Capture the cell that displays the provided text and extract its [x, y] central coordinate. 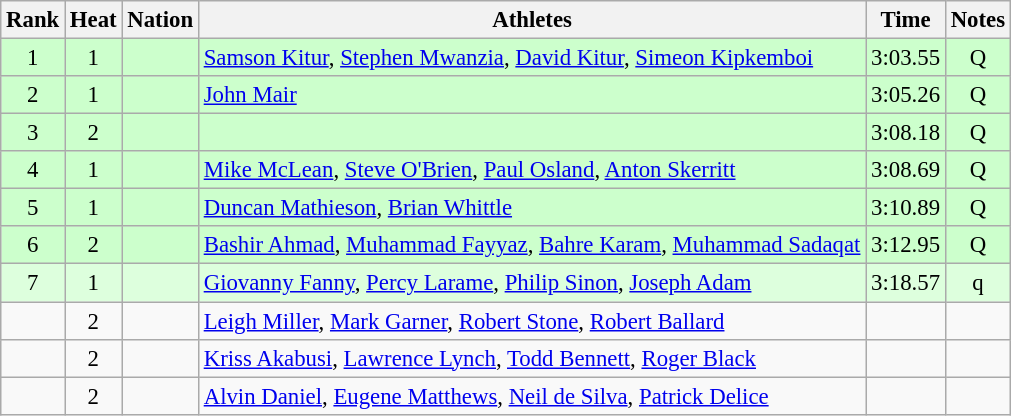
Time [906, 20]
3:08.18 [906, 133]
3:08.69 [906, 170]
Leigh Miller, Mark Garner, Robert Stone, Robert Ballard [532, 321]
John Mair [532, 95]
7 [33, 283]
Athletes [532, 20]
Samson Kitur, Stephen Mwanzia, David Kitur, Simeon Kipkemboi [532, 58]
3:03.55 [906, 58]
4 [33, 170]
Bashir Ahmad, Muhammad Fayyaz, Bahre Karam, Muhammad Sadaqat [532, 245]
Alvin Daniel, Eugene Matthews, Neil de Silva, Patrick Delice [532, 396]
Kriss Akabusi, Lawrence Lynch, Todd Bennett, Roger Black [532, 358]
Rank [33, 20]
3:10.89 [906, 208]
3:18.57 [906, 283]
Mike McLean, Steve O'Brien, Paul Osland, Anton Skerritt [532, 170]
q [978, 283]
Giovanny Fanny, Percy Larame, Philip Sinon, Joseph Adam [532, 283]
Duncan Mathieson, Brian Whittle [532, 208]
Nation [160, 20]
6 [33, 245]
Notes [978, 20]
5 [33, 208]
3:12.95 [906, 245]
3:05.26 [906, 95]
Heat [94, 20]
3 [33, 133]
